Identify which cell holds the provided text, then report its [x, y] central coordinate. 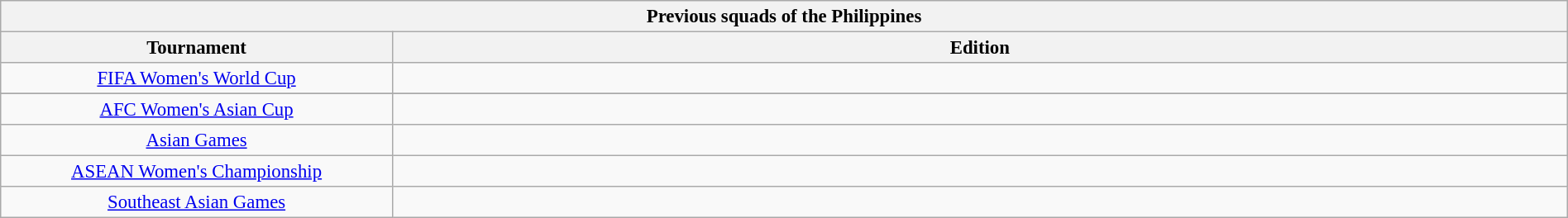
Asian Games [197, 140]
Edition [979, 48]
Southeast Asian Games [197, 202]
FIFA Women's World Cup [197, 78]
AFC Women's Asian Cup [197, 110]
Previous squads of the Philippines [784, 17]
Tournament [197, 48]
ASEAN Women's Championship [197, 172]
